From the cell containing the given text, extract its center point as (X, Y) coordinate. 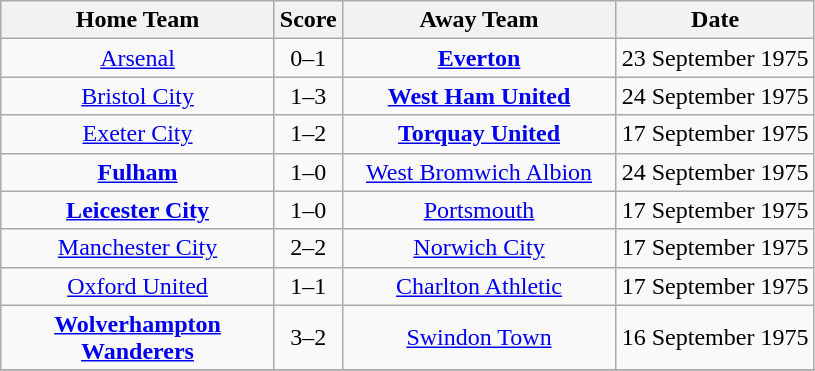
Wolverhampton Wanderers (138, 338)
1–1 (308, 286)
Bristol City (138, 96)
3–2 (308, 338)
Exeter City (138, 134)
Score (308, 20)
Torquay United (479, 134)
Oxford United (138, 286)
1–2 (308, 134)
West Ham United (479, 96)
Manchester City (138, 248)
Leicester City (138, 210)
0–1 (308, 58)
2–2 (308, 248)
Away Team (479, 20)
West Bromwich Albion (479, 172)
Date (716, 20)
Norwich City (479, 248)
Everton (479, 58)
16 September 1975 (716, 338)
Arsenal (138, 58)
Portsmouth (479, 210)
Charlton Athletic (479, 286)
Home Team (138, 20)
Swindon Town (479, 338)
23 September 1975 (716, 58)
1–3 (308, 96)
Fulham (138, 172)
